Determine the [X, Y] coordinate at the center of the cell enclosing the given text.  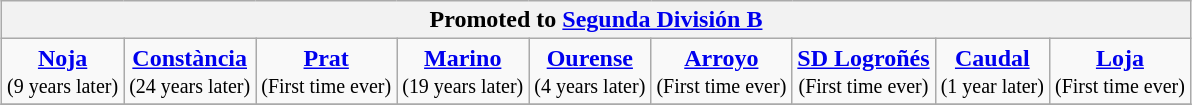
Arroyo(First time ever) [722, 72]
SD Logroñés(First time ever) [864, 72]
Prat(First time ever) [326, 72]
Constància(24 years later) [190, 72]
Caudal(1 year later) [992, 72]
Marino(19 years later) [463, 72]
Loja(First time ever) [1120, 72]
Ourense(4 years later) [590, 72]
Promoted to Segunda División B [596, 20]
Noja(9 years later) [63, 72]
